Capture the cell that displays the provided text and extract its (x, y) central coordinate. 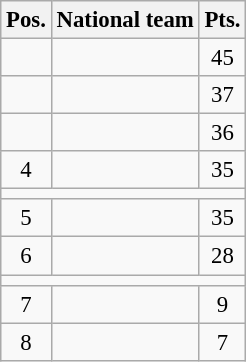
5 (26, 219)
36 (222, 133)
28 (222, 256)
4 (26, 170)
37 (222, 95)
Pos. (26, 20)
9 (222, 304)
45 (222, 58)
6 (26, 256)
8 (26, 342)
Pts. (222, 20)
National team (125, 20)
